Provide the (X, Y) coordinate of the cell's center where the given text is located.  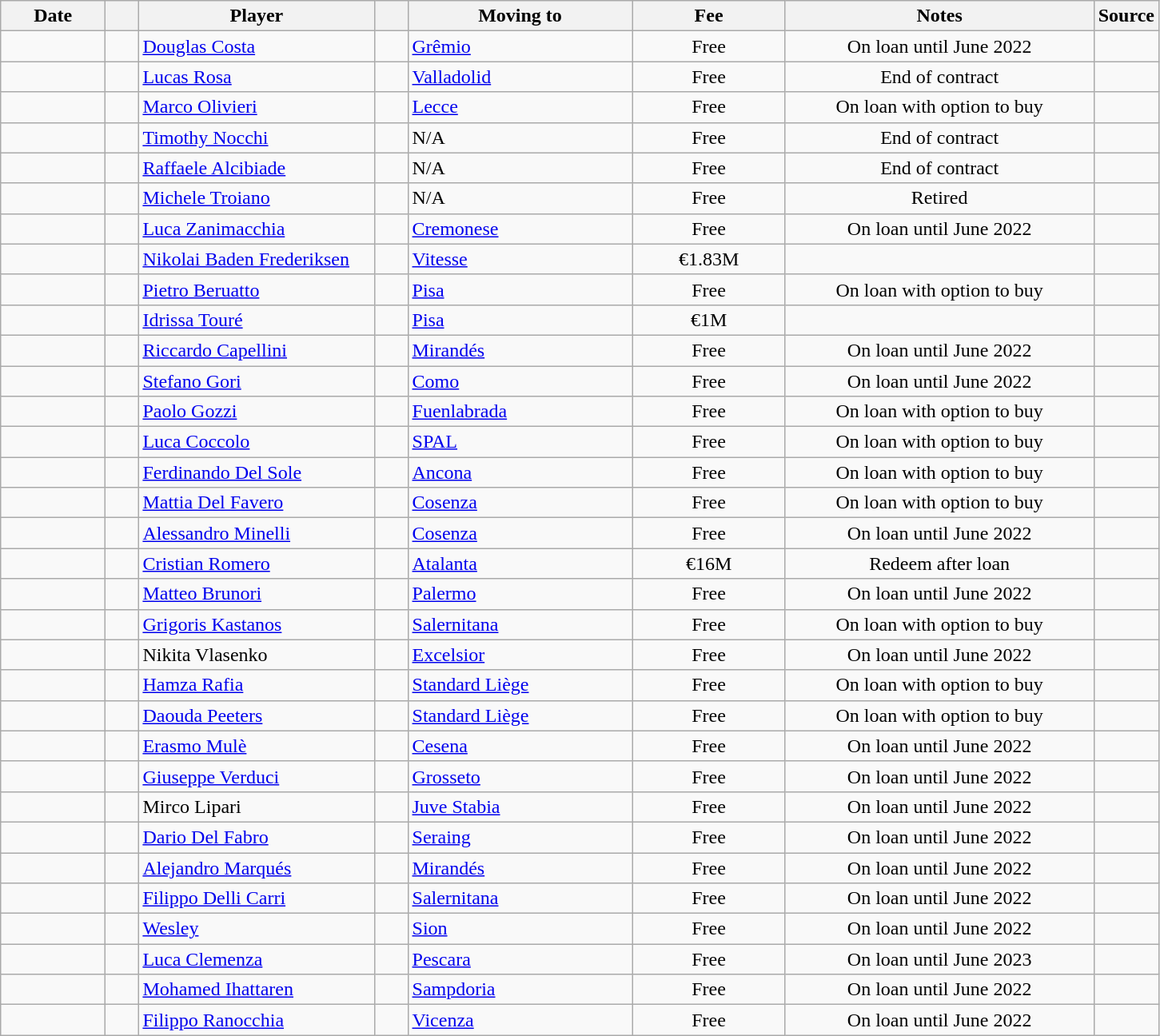
Seraing (520, 837)
Lecce (520, 107)
€1M (708, 320)
Cremonese (520, 229)
Grosseto (520, 776)
Matteo Brunori (257, 594)
Vitesse (520, 259)
Alejandro Marqués (257, 867)
Riccardo Capellini (257, 350)
Lucas Rosa (257, 77)
Grêmio (520, 46)
Cesena (520, 746)
Nikita Vlasenko (257, 655)
Ancona (520, 472)
Palermo (520, 594)
Mohamed Ihattaren (257, 990)
Dario Del Fabro (257, 837)
Notes (939, 16)
Alessandro Minelli (257, 533)
Juve Stabia (520, 807)
Pietro Beruatto (257, 289)
Luca Coccolo (257, 442)
Idrissa Touré (257, 320)
Mattia Del Favero (257, 503)
Filippo Ranocchia (257, 1020)
Giuseppe Verduci (257, 776)
Cristian Romero (257, 564)
Redeem after loan (939, 564)
Fuenlabrada (520, 412)
Valladolid (520, 77)
Luca Clemenza (257, 959)
Fee (708, 16)
Sampdoria (520, 990)
€1.83M (708, 259)
Pescara (520, 959)
SPAL (520, 442)
Wesley (257, 929)
Hamza Rafia (257, 685)
Excelsior (520, 655)
Vicenza (520, 1020)
€16M (708, 564)
Moving to (520, 16)
Douglas Costa (257, 46)
Nikolai Baden Frederiksen (257, 259)
Retired (939, 198)
Marco Olivieri (257, 107)
Erasmo Mulè (257, 746)
Grigoris Kastanos (257, 624)
Mirco Lipari (257, 807)
Ferdinando Del Sole (257, 472)
Paolo Gozzi (257, 412)
Date (53, 16)
Sion (520, 929)
Stefano Gori (257, 381)
Player (257, 16)
Timothy Nocchi (257, 137)
Filippo Delli Carri (257, 899)
Atalanta (520, 564)
Como (520, 381)
Michele Troiano (257, 198)
Raffaele Alcibiade (257, 168)
Source (1126, 16)
Luca Zanimacchia (257, 229)
Daouda Peeters (257, 715)
On loan until June 2023 (939, 959)
